Return (x, y) of the center of cell containing provided text 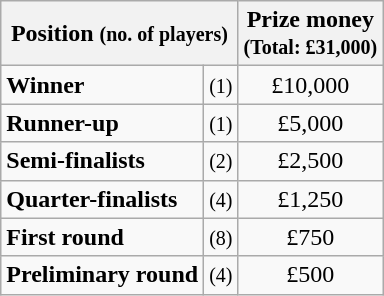
Prize money(Total: £31,000) (310, 34)
(8) (221, 237)
Preliminary round (102, 275)
£2,500 (310, 161)
£5,000 (310, 123)
First round (102, 237)
(2) (221, 161)
£10,000 (310, 85)
£1,250 (310, 199)
£500 (310, 275)
Position (no. of players) (120, 34)
Semi-finalists (102, 161)
Runner-up (102, 123)
£750 (310, 237)
Winner (102, 85)
Quarter-finalists (102, 199)
